For the text-containing cell, return its midpoint in (x, y) coordinate format. 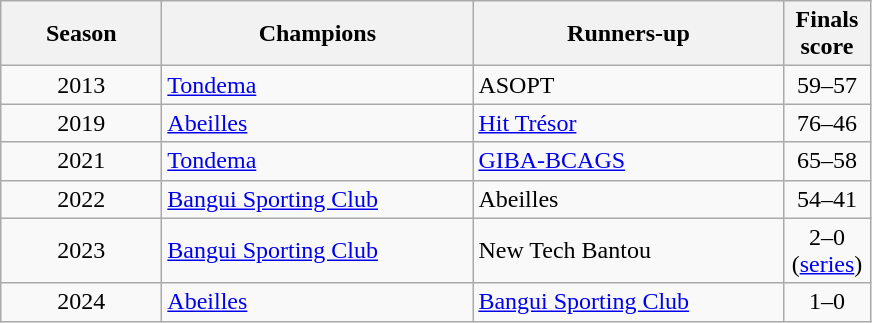
65–58 (827, 161)
Hit Trésor (628, 123)
59–57 (827, 85)
2023 (82, 250)
ASOPT (628, 85)
Runners-up (628, 34)
Finals score (827, 34)
2–0 (series) (827, 250)
2024 (82, 302)
GIBA-BCAGS (628, 161)
2021 (82, 161)
2019 (82, 123)
2022 (82, 199)
1–0 (827, 302)
Season (82, 34)
76–46 (827, 123)
2013 (82, 85)
New Tech Bantou (628, 250)
54–41 (827, 199)
Champions (318, 34)
